Identify which cell holds the provided text, then report its [X, Y] central coordinate. 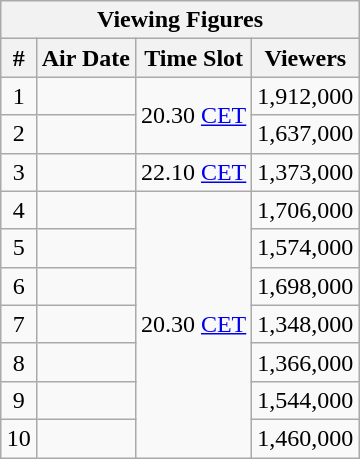
Viewing Figures [180, 20]
1 [18, 96]
1,460,000 [306, 438]
1,698,000 [306, 286]
4 [18, 210]
10 [18, 438]
7 [18, 324]
Time Slot [193, 58]
22.10 CET [193, 172]
Air Date [86, 58]
8 [18, 362]
1,637,000 [306, 134]
# [18, 58]
6 [18, 286]
1,706,000 [306, 210]
Viewers [306, 58]
1,912,000 [306, 96]
1,366,000 [306, 362]
9 [18, 400]
1,544,000 [306, 400]
5 [18, 248]
2 [18, 134]
3 [18, 172]
1,373,000 [306, 172]
1,574,000 [306, 248]
1,348,000 [306, 324]
